Capture the cell that displays the provided text and extract its [x, y] central coordinate. 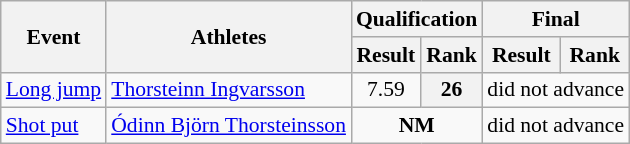
NM [416, 126]
Final [556, 19]
Event [54, 36]
Long jump [54, 90]
Thorsteinn Ingvarsson [228, 90]
7.59 [386, 90]
Ódinn Björn Thorsteinsson [228, 126]
Qualification [416, 19]
Shot put [54, 126]
26 [452, 90]
Athletes [228, 36]
